Extract the [X, Y] coordinate from the center of the cell holding the provided text.  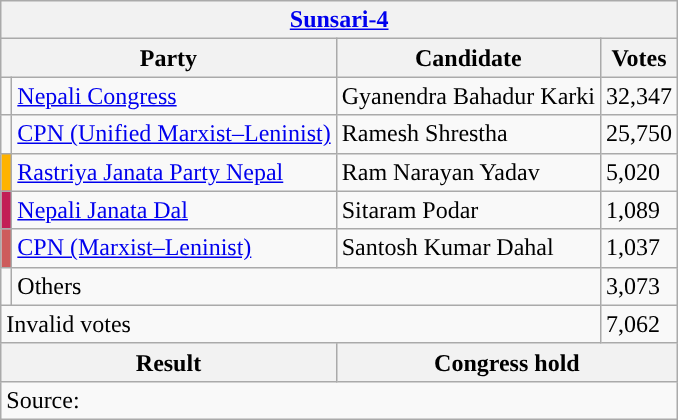
Invalid votes [301, 324]
5,020 [638, 172]
25,750 [638, 134]
Nepali Congress [174, 96]
Congress hold [506, 362]
Sitaram Podar [468, 210]
1,037 [638, 248]
Gyanendra Bahadur Karki [468, 96]
Sunsari-4 [340, 20]
Others [306, 286]
CPN (Unified Marxist–Leninist) [174, 134]
Source: [340, 400]
1,089 [638, 210]
Nepali Janata Dal [174, 210]
7,062 [638, 324]
Ram Narayan Yadav [468, 172]
Candidate [468, 58]
Result [168, 362]
Ramesh Shrestha [468, 134]
Votes [638, 58]
CPN (Marxist–Leninist) [174, 248]
32,347 [638, 96]
Rastriya Janata Party Nepal [174, 172]
3,073 [638, 286]
Santosh Kumar Dahal [468, 248]
Party [168, 58]
